Scan for the cell matching the given text and deliver its [x, y] coordinate at center. 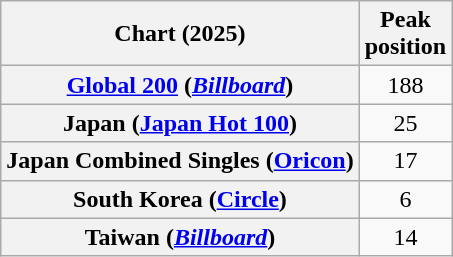
25 [405, 123]
Japan (Japan Hot 100) [180, 123]
14 [405, 237]
Peakposition [405, 34]
Global 200 (Billboard) [180, 85]
Taiwan (Billboard) [180, 237]
Japan Combined Singles (Oricon) [180, 161]
South Korea (Circle) [180, 199]
188 [405, 85]
Chart (2025) [180, 34]
6 [405, 199]
17 [405, 161]
